From the cell containing the given text, extract its center point as [x, y] coordinate. 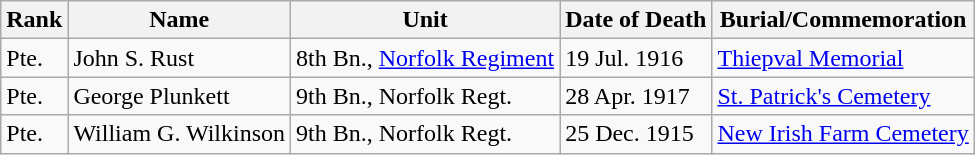
19 Jul. 1916 [636, 58]
Burial/Commemoration [843, 20]
New Irish Farm Cemetery [843, 134]
Name [180, 20]
Date of Death [636, 20]
25 Dec. 1915 [636, 134]
John S. Rust [180, 58]
Thiepval Memorial [843, 58]
St. Patrick's Cemetery [843, 96]
Unit [426, 20]
8th Bn., Norfolk Regiment [426, 58]
William G. Wilkinson [180, 134]
George Plunkett [180, 96]
28 Apr. 1917 [636, 96]
Rank [34, 20]
